Capture the cell that displays the provided text and extract its (x, y) central coordinate. 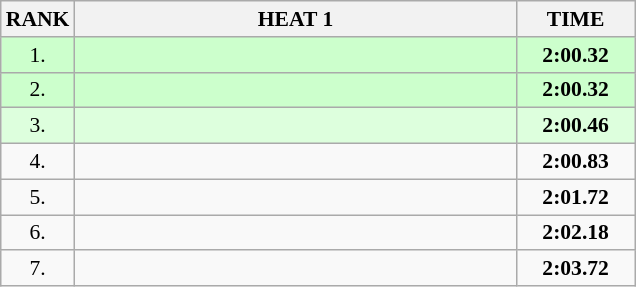
2:00.83 (576, 162)
2:01.72 (576, 197)
7. (38, 269)
TIME (576, 19)
2. (38, 90)
5. (38, 197)
2:02.18 (576, 233)
4. (38, 162)
2:00.46 (576, 126)
3. (38, 126)
6. (38, 233)
1. (38, 55)
2:03.72 (576, 269)
RANK (38, 19)
HEAT 1 (295, 19)
